Determine the (x, y) coordinate at the center of the cell enclosing the given text.  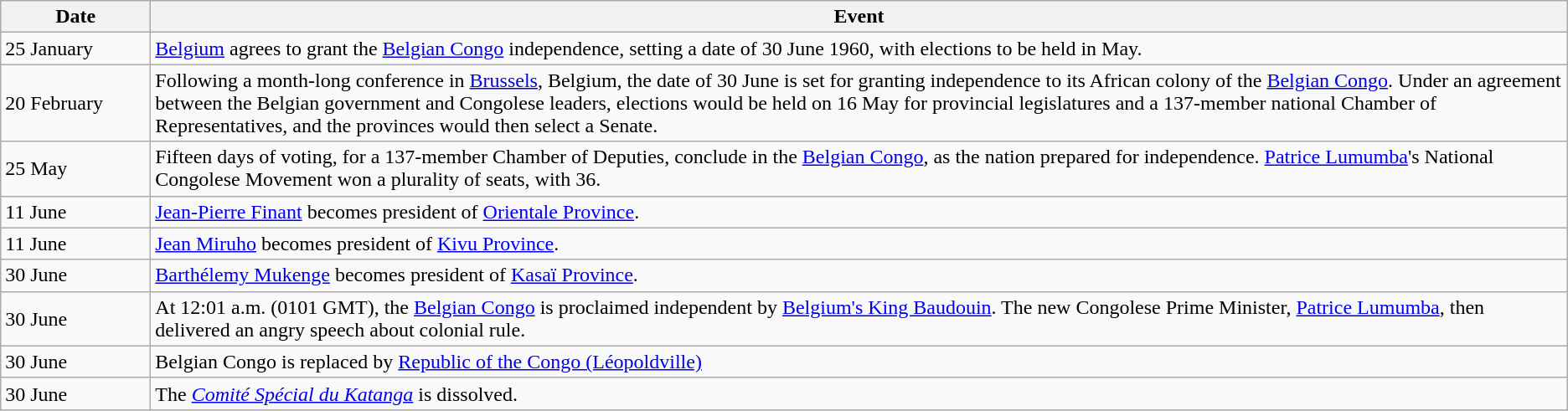
The Comité Spécial du Katanga is dissolved. (859, 393)
Belgian Congo is replaced by Republic of the Congo (Léopoldville) (859, 362)
Barthélemy Mukenge becomes president of Kasaï Province. (859, 275)
Jean Miruho becomes president of Kivu Province. (859, 244)
Event (859, 17)
25 May (75, 169)
Belgium agrees to grant the Belgian Congo independence, setting a date of 30 June 1960, with elections to be held in May. (859, 49)
20 February (75, 103)
25 January (75, 49)
Jean-Pierre Finant becomes president of Orientale Province. (859, 212)
Date (75, 17)
